Scan for the cell matching the given text and deliver its [x, y] coordinate at center. 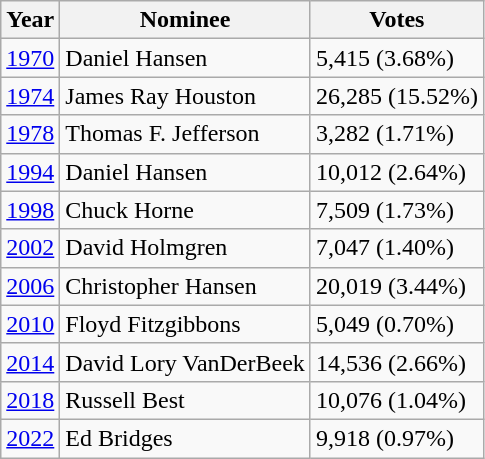
David Holmgren [186, 248]
20,019 (3.44%) [396, 286]
5,415 (3.68%) [396, 58]
2022 [30, 438]
Year [30, 20]
Christopher Hansen [186, 286]
David Lory VanDerBeek [186, 362]
Chuck Horne [186, 210]
Votes [396, 20]
2014 [30, 362]
14,536 (2.66%) [396, 362]
7,509 (1.73%) [396, 210]
Russell Best [186, 400]
7,047 (1.40%) [396, 248]
3,282 (1.71%) [396, 134]
Thomas F. Jefferson [186, 134]
10,012 (2.64%) [396, 172]
2002 [30, 248]
1974 [30, 96]
Floyd Fitzgibbons [186, 324]
5,049 (0.70%) [396, 324]
James Ray Houston [186, 96]
1998 [30, 210]
1994 [30, 172]
Ed Bridges [186, 438]
2010 [30, 324]
2018 [30, 400]
1978 [30, 134]
Nominee [186, 20]
9,918 (0.97%) [396, 438]
26,285 (15.52%) [396, 96]
2006 [30, 286]
10,076 (1.04%) [396, 400]
1970 [30, 58]
